Search for the cell housing the specified text and yield its (x, y) center coordinate. 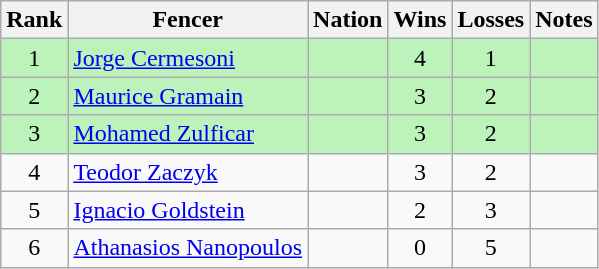
6 (34, 248)
Wins (420, 20)
Nation (348, 20)
Notes (564, 20)
Jorge Cermesoni (188, 58)
Mohamed Zulficar (188, 134)
Rank (34, 20)
Losses (491, 20)
0 (420, 248)
Teodor Zaczyk (188, 172)
Ignacio Goldstein (188, 210)
Fencer (188, 20)
Maurice Gramain (188, 96)
Athanasios Nanopoulos (188, 248)
